Identify which cell holds the provided text, then report its (x, y) central coordinate. 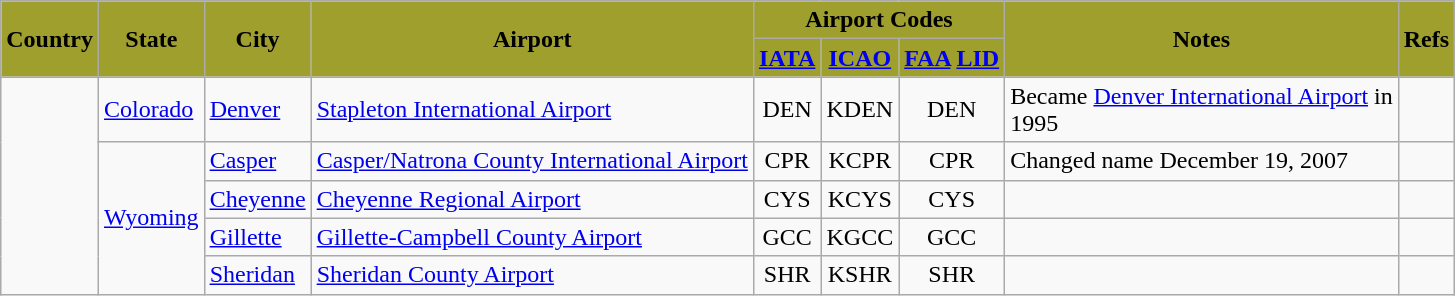
Stapleton International Airport (532, 110)
Cheyenne Regional Airport (532, 199)
State (151, 39)
Gillette (258, 237)
KCYS (860, 199)
IATA (787, 58)
Sheridan (258, 275)
Casper (258, 161)
KSHR (860, 275)
City (258, 39)
Sheridan County Airport (532, 275)
Wyoming (151, 218)
Refs (1426, 39)
KDEN (860, 110)
Airport (532, 39)
Airport Codes (878, 20)
Gillette-Campbell County Airport (532, 237)
Casper/Natrona County International Airport (532, 161)
Cheyenne (258, 199)
Became Denver International Airport in 1995 (1202, 110)
KCPR (860, 161)
Country (50, 39)
Colorado (151, 110)
ICAO (860, 58)
Changed name December 19, 2007 (1202, 161)
FAA LID (952, 58)
Notes (1202, 39)
KGCC (860, 237)
Denver (258, 110)
